Determine the (X, Y) coordinate at the center of the cell enclosing the given text.  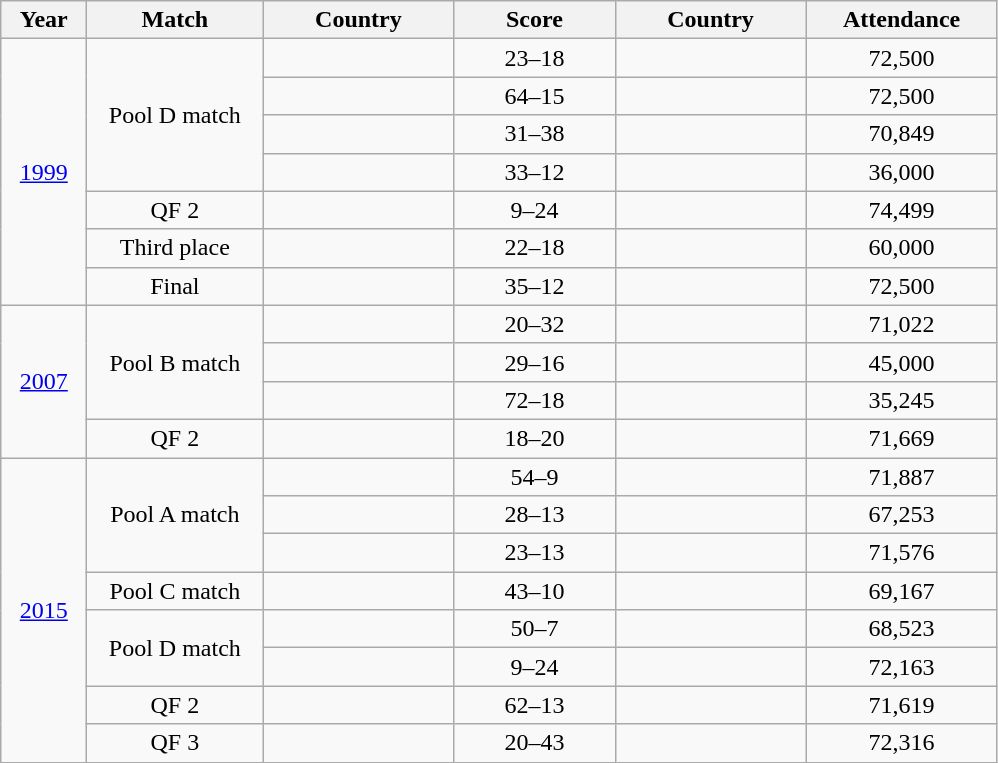
71,887 (902, 477)
71,576 (902, 553)
1999 (44, 172)
54–9 (534, 477)
Pool B match (175, 362)
Third place (175, 248)
36,000 (902, 172)
72,163 (902, 667)
70,849 (902, 134)
50–7 (534, 629)
Match (175, 20)
35,245 (902, 400)
62–13 (534, 705)
68,523 (902, 629)
Pool C match (175, 591)
Year (44, 20)
18–20 (534, 438)
23–13 (534, 553)
23–18 (534, 58)
43–10 (534, 591)
64–15 (534, 96)
22–18 (534, 248)
45,000 (902, 362)
35–12 (534, 286)
Final (175, 286)
20–32 (534, 324)
20–43 (534, 743)
72–18 (534, 400)
71,619 (902, 705)
71,022 (902, 324)
Pool A match (175, 515)
Score (534, 20)
72,316 (902, 743)
Attendance (902, 20)
2015 (44, 610)
33–12 (534, 172)
29–16 (534, 362)
2007 (44, 381)
QF 3 (175, 743)
28–13 (534, 515)
60,000 (902, 248)
71,669 (902, 438)
69,167 (902, 591)
31–38 (534, 134)
67,253 (902, 515)
74,499 (902, 210)
